For the text-containing cell, return its midpoint in (x, y) coordinate format. 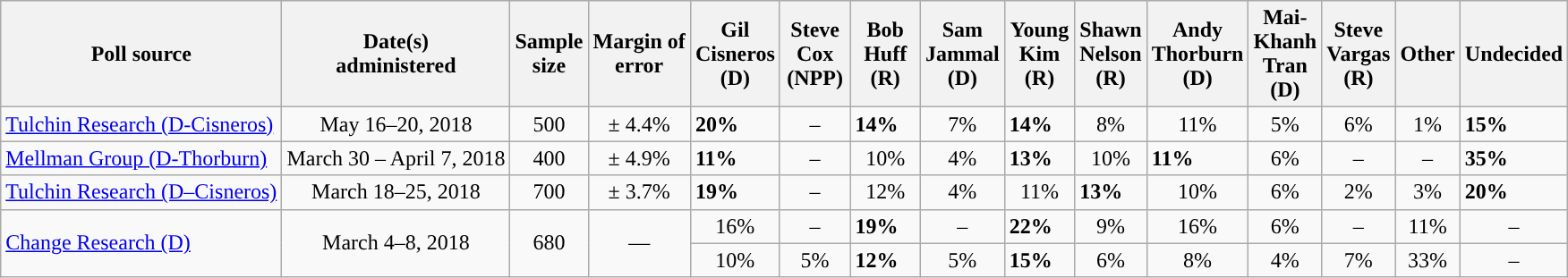
3% (1427, 192)
± 4.9% (639, 158)
2% (1359, 192)
33% (1427, 260)
YoungKim(R) (1040, 54)
SteveCox(NPP) (814, 54)
± 4.4% (639, 124)
SteveVargas(R) (1359, 54)
700 (550, 192)
AndyThorburn(D) (1197, 54)
Date(s)administered (396, 54)
GilCisneros(D) (735, 54)
Change Research (D) (141, 243)
1% (1427, 124)
Samplesize (550, 54)
Undecided (1513, 54)
9% (1111, 226)
± 3.7% (639, 192)
BobHuff(R) (886, 54)
SamJammal(D) (962, 54)
— (639, 243)
Tulchin Research (D–Cisneros) (141, 192)
Mai-KhanhTran(D) (1285, 54)
Tulchin Research (D-Cisneros) (141, 124)
400 (550, 158)
March 30 – April 7, 2018 (396, 158)
Mellman Group (D-Thorburn) (141, 158)
Margin oferror (639, 54)
May 16–20, 2018 (396, 124)
March 4–8, 2018 (396, 243)
Poll source (141, 54)
March 18–25, 2018 (396, 192)
ShawnNelson(R) (1111, 54)
Other (1427, 54)
35% (1513, 158)
680 (550, 243)
500 (550, 124)
22% (1040, 226)
